Locate the cell with the specified text and output its (X, Y) center coordinate. 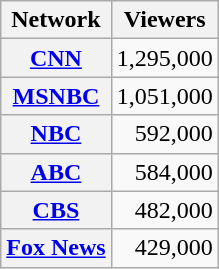
Network (56, 20)
Viewers (164, 20)
ABC (56, 172)
1,295,000 (164, 58)
CBS (56, 210)
CNN (56, 58)
NBC (56, 134)
429,000 (164, 248)
Fox News (56, 248)
MSNBC (56, 96)
584,000 (164, 172)
482,000 (164, 210)
592,000 (164, 134)
1,051,000 (164, 96)
